Scan for the cell matching the given text and deliver its [x, y] coordinate at center. 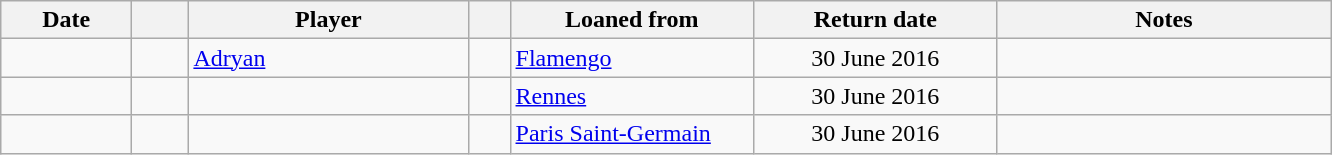
Date [66, 20]
Flamengo [632, 58]
Return date [876, 20]
Adryan [328, 58]
Rennes [632, 96]
Loaned from [632, 20]
Player [328, 20]
Paris Saint-Germain [632, 134]
Notes [1164, 20]
